Determine the [x, y] coordinate at the center of the cell enclosing the given text.  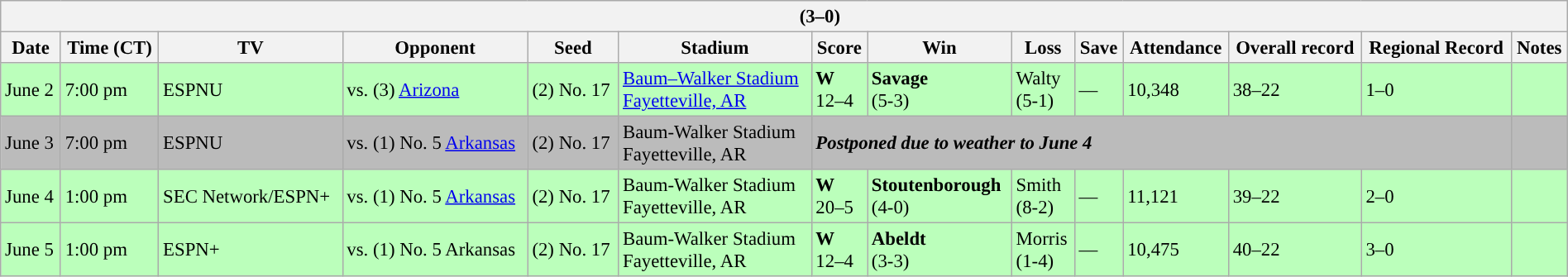
Win [939, 47]
June 3 [31, 144]
SEC Network/ESPN+ [251, 197]
1–0 [1436, 89]
Stoutenborough(4-0) [939, 197]
Postponed due to weather to June 4 [1161, 144]
Time (CT) [109, 47]
Seed [573, 47]
Regional Record [1436, 47]
10,348 [1176, 89]
TV [251, 47]
Date [31, 47]
Loss [1043, 47]
39–22 [1295, 197]
Baum–Walker StadiumFayetteville, AR [715, 89]
Attendance [1176, 47]
ESPN+ [251, 250]
Overall record [1295, 47]
Savage(5-3) [939, 89]
Abeldt(3-3) [939, 250]
2–0 [1436, 197]
3–0 [1436, 250]
Smith(8-2) [1043, 197]
Notes [1539, 47]
Morris(1-4) [1043, 250]
Walty(5-1) [1043, 89]
June 4 [31, 197]
Save [1098, 47]
Score [839, 47]
W20–5 [839, 197]
40–22 [1295, 250]
38–22 [1295, 89]
June 2 [31, 89]
(3–0) [784, 17]
Opponent [435, 47]
June 5 [31, 250]
vs. (3) Arizona [435, 89]
Stadium [715, 47]
11,121 [1176, 197]
10,475 [1176, 250]
